Return the [X, Y] coordinate for the center point of the cell that contains the specified text.  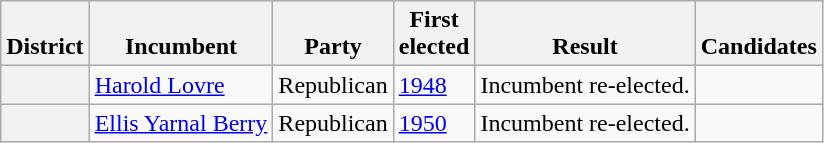
Party [333, 34]
Result [585, 34]
Firstelected [434, 34]
District [45, 34]
Harold Lovre [181, 85]
Candidates [758, 34]
Ellis Yarnal Berry [181, 123]
Incumbent [181, 34]
1950 [434, 123]
1948 [434, 85]
